Extract the (x, y) coordinate from the center of the cell holding the provided text.  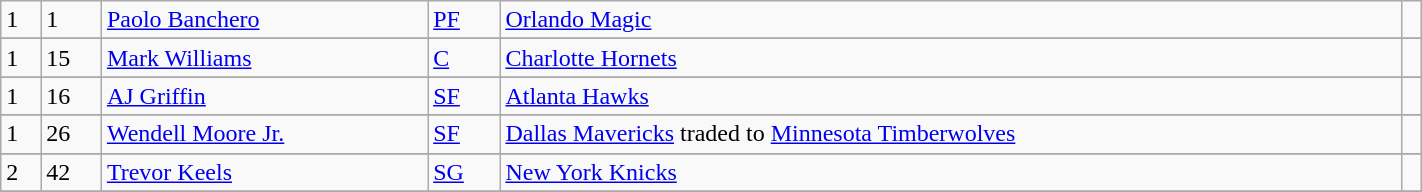
26 (72, 134)
2 (21, 172)
Trevor Keels (264, 172)
Dallas Mavericks traded to Minnesota Timberwolves (951, 134)
16 (72, 96)
Paolo Banchero (264, 20)
PF (464, 20)
New York Knicks (951, 172)
15 (72, 58)
Atlanta Hawks (951, 96)
Wendell Moore Jr. (264, 134)
Charlotte Hornets (951, 58)
42 (72, 172)
C (464, 58)
AJ Griffin (264, 96)
Mark Williams (264, 58)
SG (464, 172)
Orlando Magic (951, 20)
